Extract the (x, y) coordinate from the center of the cell holding the provided text.  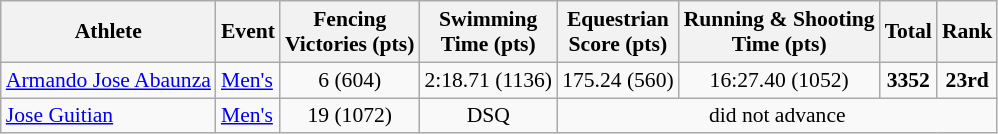
Armando Jose Abaunza (108, 80)
FencingVictories (pts) (350, 32)
Jose Guitian (108, 116)
Athlete (108, 32)
Running & ShootingTime (pts) (780, 32)
2:18.71 (1136) (488, 80)
3352 (908, 80)
16:27.40 (1052) (780, 80)
175.24 (560) (618, 80)
19 (1072) (350, 116)
6 (604) (350, 80)
Total (908, 32)
Event (248, 32)
EquestrianScore (pts) (618, 32)
23rd (968, 80)
did not advance (777, 116)
DSQ (488, 116)
SwimmingTime (pts) (488, 32)
Rank (968, 32)
